Provide the [x, y] coordinate of the cell's center where the given text is located.  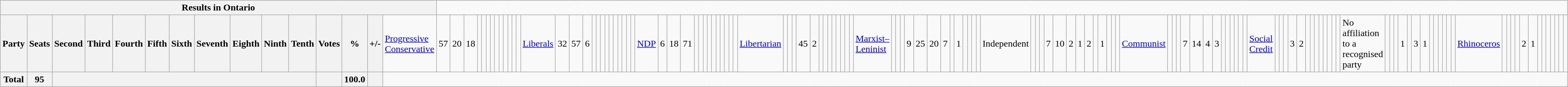
Fourth [129, 43]
Social Credit [1261, 43]
Progressive Conservative [410, 43]
Party [14, 43]
Eighth [246, 43]
Second [69, 43]
Rhinoceros [1479, 43]
% [355, 43]
9 [909, 43]
Votes [329, 43]
Total [14, 79]
71 [688, 43]
Communist [1144, 43]
10 [1060, 43]
Libertarian [761, 43]
Seats [39, 43]
Independent [1006, 43]
25 [920, 43]
Third [99, 43]
4 [1208, 43]
Marxist–Leninist [872, 43]
100.0 [355, 79]
45 [803, 43]
95 [39, 79]
Seventh [212, 43]
NDP [646, 43]
Fifth [157, 43]
Ninth [275, 43]
Sixth [182, 43]
Results in Ontario [218, 8]
Liberals [538, 43]
14 [1197, 43]
Tenth [303, 43]
32 [562, 43]
No affiliation to a recognised party [1363, 43]
+/- [375, 43]
